Return (X, Y) of the center of cell containing provided text 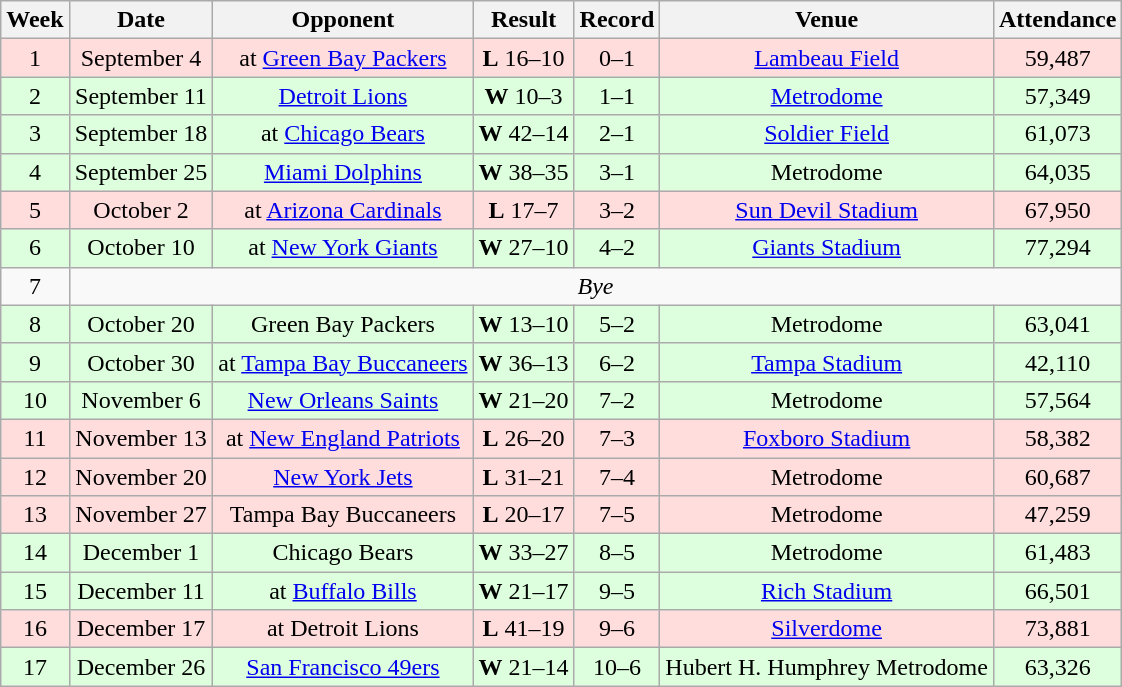
8–5 (617, 553)
December 11 (141, 591)
Opponent (343, 20)
7 (35, 286)
6 (35, 248)
W 36–13 (524, 362)
September 4 (141, 58)
Bye (596, 286)
63,041 (1057, 324)
Tampa Bay Buccaneers (343, 515)
L 16–10 (524, 58)
San Francisco 49ers (343, 667)
7–2 (617, 400)
W 21–20 (524, 400)
L 26–20 (524, 438)
December 17 (141, 629)
15 (35, 591)
4–2 (617, 248)
7–5 (617, 515)
3 (35, 134)
at Tampa Bay Buccaneers (343, 362)
Detroit Lions (343, 96)
November 27 (141, 515)
W 13–10 (524, 324)
Silverdome (827, 629)
13 (35, 515)
61,483 (1057, 553)
W 10–3 (524, 96)
September 25 (141, 172)
Foxboro Stadium (827, 438)
at Green Bay Packers (343, 58)
Hubert H. Humphrey Metrodome (827, 667)
2–1 (617, 134)
16 (35, 629)
10 (35, 400)
W 21–14 (524, 667)
63,326 (1057, 667)
at Chicago Bears (343, 134)
L 31–21 (524, 477)
66,501 (1057, 591)
Tampa Stadium (827, 362)
Venue (827, 20)
8 (35, 324)
L 41–19 (524, 629)
October 10 (141, 248)
November 20 (141, 477)
17 (35, 667)
at Buffalo Bills (343, 591)
4 (35, 172)
6–2 (617, 362)
Sun Devil Stadium (827, 210)
September 11 (141, 96)
1 (35, 58)
73,881 (1057, 629)
59,487 (1057, 58)
3–1 (617, 172)
42,110 (1057, 362)
October 30 (141, 362)
W 42–14 (524, 134)
77,294 (1057, 248)
October 20 (141, 324)
11 (35, 438)
64,035 (1057, 172)
Week (35, 20)
at New York Giants (343, 248)
at New England Patriots (343, 438)
New York Jets (343, 477)
November 13 (141, 438)
Lambeau Field (827, 58)
9–6 (617, 629)
December 26 (141, 667)
58,382 (1057, 438)
W 27–10 (524, 248)
60,687 (1057, 477)
October 2 (141, 210)
7–3 (617, 438)
W 33–27 (524, 553)
at Detroit Lions (343, 629)
47,259 (1057, 515)
57,564 (1057, 400)
1–1 (617, 96)
9 (35, 362)
Giants Stadium (827, 248)
Attendance (1057, 20)
0–1 (617, 58)
7–4 (617, 477)
5 (35, 210)
61,073 (1057, 134)
New Orleans Saints (343, 400)
Record (617, 20)
14 (35, 553)
Soldier Field (827, 134)
W 21–17 (524, 591)
12 (35, 477)
5–2 (617, 324)
November 6 (141, 400)
L 20–17 (524, 515)
3–2 (617, 210)
Miami Dolphins (343, 172)
Result (524, 20)
2 (35, 96)
September 18 (141, 134)
Green Bay Packers (343, 324)
December 1 (141, 553)
Rich Stadium (827, 591)
67,950 (1057, 210)
10–6 (617, 667)
L 17–7 (524, 210)
Date (141, 20)
57,349 (1057, 96)
Chicago Bears (343, 553)
9–5 (617, 591)
at Arizona Cardinals (343, 210)
W 38–35 (524, 172)
